Locate the cell with the specified text and output its [x, y] center coordinate. 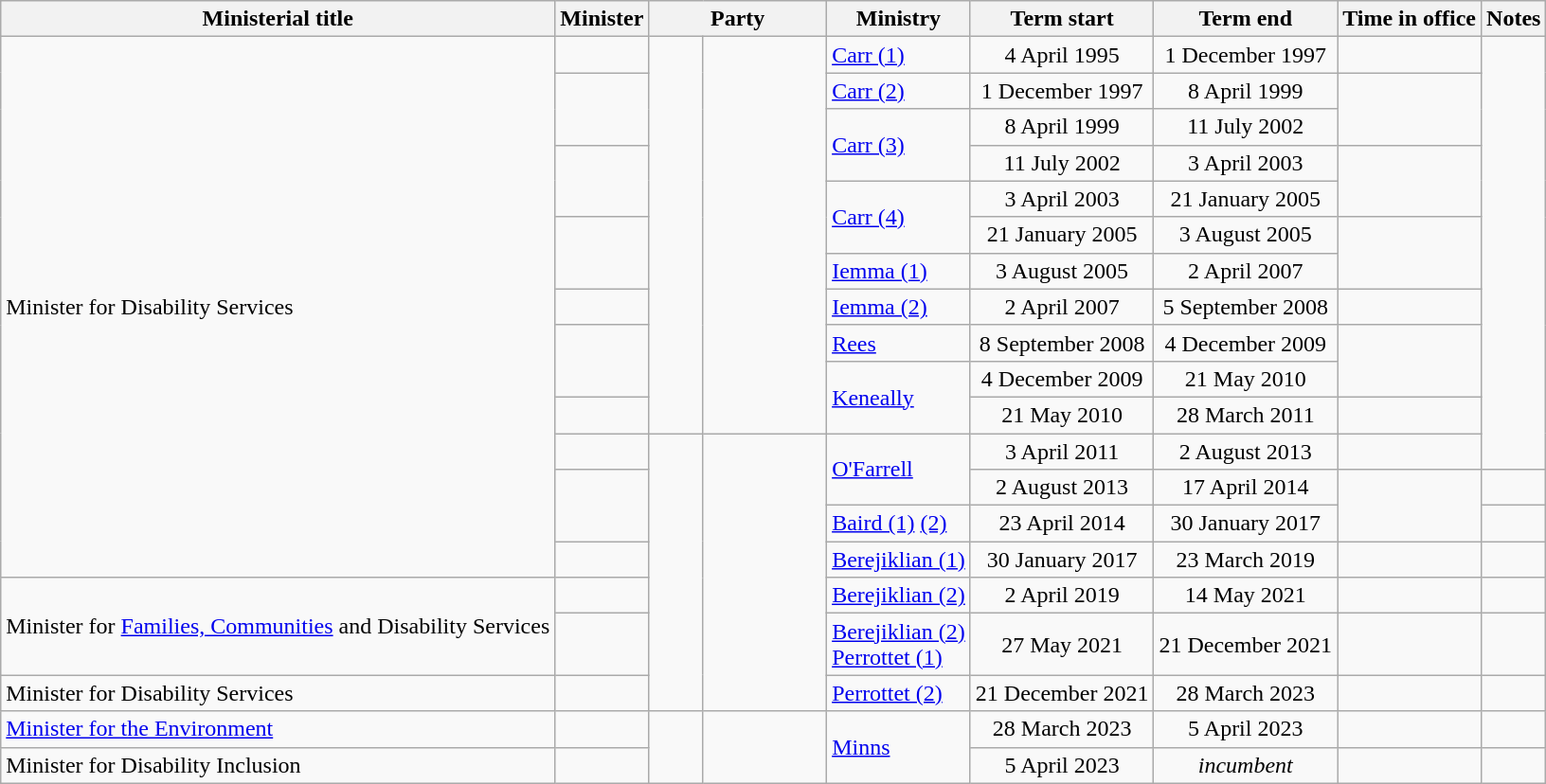
Term end [1246, 19]
Party [738, 19]
Minister for Disability Inclusion [279, 765]
Minister for the Environment [279, 729]
Berejiklian (2) [899, 596]
Berejiklian (1) [899, 560]
14 May 2021 [1246, 596]
Carr (2) [899, 91]
Minister [602, 19]
5 September 2008 [1246, 307]
Ministry [899, 19]
Perrottet (2) [899, 693]
Notes [1514, 19]
23 March 2019 [1246, 560]
Carr (4) [899, 217]
Minns [899, 747]
Time in office [1410, 19]
Baird (1) (2) [899, 524]
Keneally [899, 397]
Iemma (1) [899, 271]
Rees [899, 343]
2 April 2019 [1062, 596]
28 March 2011 [1246, 415]
4 April 1995 [1062, 55]
Term start [1062, 19]
3 April 2011 [1062, 452]
17 April 2014 [1246, 488]
Carr (3) [899, 145]
27 May 2021 [1062, 644]
Ministerial title [279, 19]
Minister for Families, Communities and Disability Services [279, 627]
Carr (1) [899, 55]
incumbent [1246, 765]
8 September 2008 [1062, 343]
Berejiklian (2)Perrottet (1) [899, 644]
O'Farrell [899, 470]
23 April 2014 [1062, 524]
Iemma (2) [899, 307]
